Search for the cell housing the specified text and yield its (x, y) center coordinate. 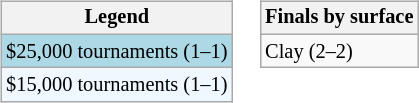
$25,000 tournaments (1–1) (116, 51)
Clay (2–2) (339, 51)
Finals by surface (339, 18)
$15,000 tournaments (1–1) (116, 85)
Legend (116, 18)
